Pinpoint the cell where the given text exists, returning its (x, y) midpoint coordinate. 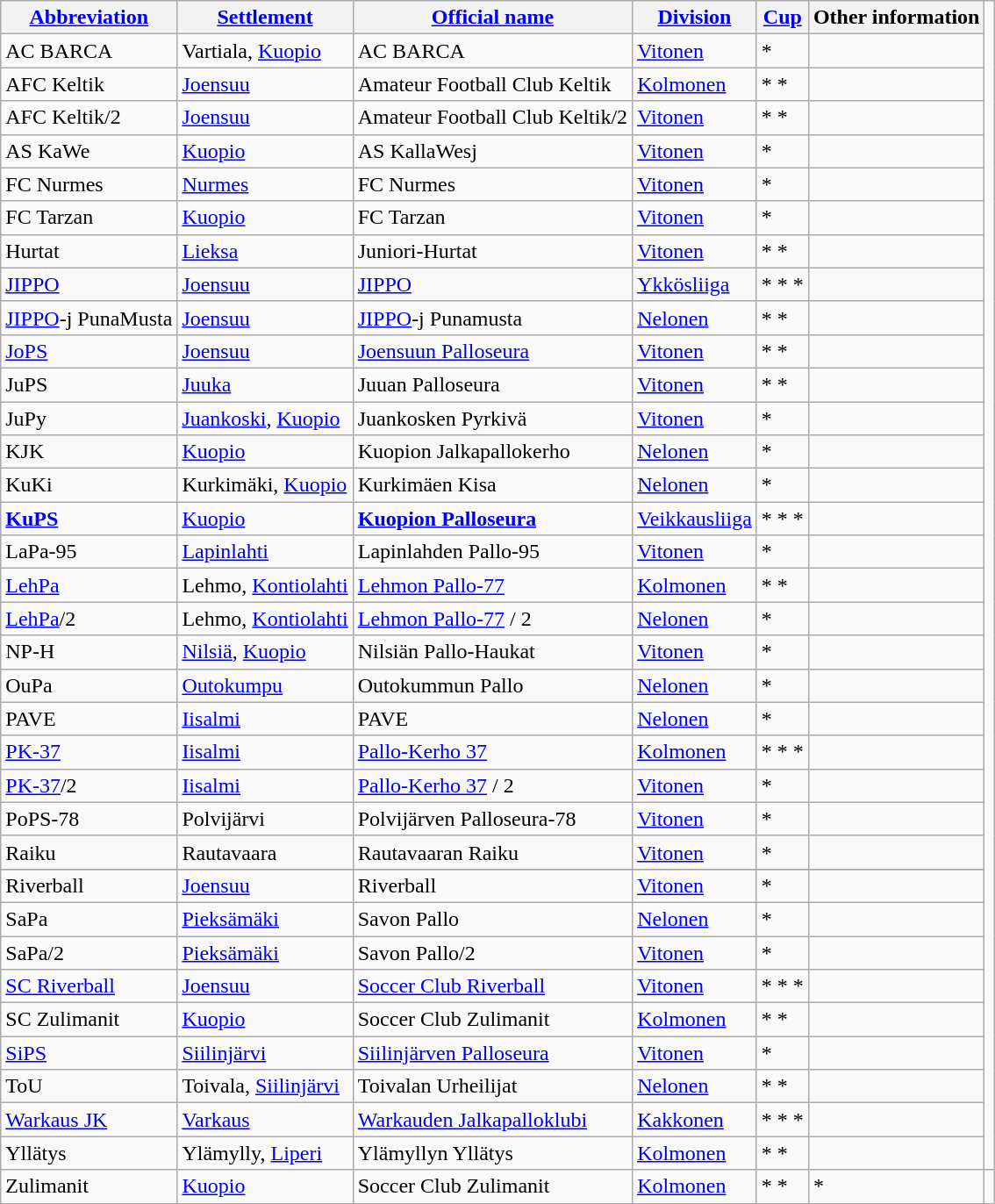
Ylämylly, Liperi (265, 1153)
JIPPO-j PunaMusta (89, 318)
Ykkösliiga (695, 284)
Soccer Club Riverball (492, 986)
LaPa-95 (89, 552)
Toivalan Urheilijat (492, 1086)
AFC Keltik/2 (89, 118)
Nilsiä, Kuopio (265, 652)
PK-37 (89, 752)
JIPPO-j Punamusta (492, 318)
Lieksa (265, 251)
Warkaus JK (89, 1120)
Juniori-Hurtat (492, 251)
Polvijärvi (265, 819)
Savon Pallo (492, 919)
Lapinlahti (265, 552)
OuPa (89, 685)
Raiku (89, 852)
Kuopion Jalkapallokerho (492, 452)
Ylämyllyn Yllätys (492, 1153)
Amateur Football Club Keltik/2 (492, 118)
Kurkimäki, Kuopio (265, 485)
Varkaus (265, 1120)
KJK (89, 452)
Lehmon Pallo-77 / 2 (492, 619)
Division (695, 18)
Joensuun Palloseura (492, 351)
Other information (897, 18)
Kakkonen (695, 1120)
LehPa (89, 585)
Official name (492, 18)
KuPS (89, 519)
PoPS-78 (89, 819)
LehPa/2 (89, 619)
SaPa (89, 919)
Toivala, Siilinjärvi (265, 1086)
Nurmes (265, 184)
Zulimanit (89, 1186)
Yllätys (89, 1153)
Abbreviation (89, 18)
Warkauden Jalkapalloklubi (492, 1120)
Outokummun Pallo (492, 685)
JuPS (89, 384)
Rautavaara (265, 852)
Hurtat (89, 251)
NP-H (89, 652)
Settlement (265, 18)
SaPa/2 (89, 952)
Amateur Football Club Keltik (492, 84)
Pallo-Kerho 37 / 2 (492, 785)
Siilinjärvi (265, 1053)
Juuan Palloseura (492, 384)
PK-37/2 (89, 785)
Juankosken Pyrkivä (492, 419)
AFC Keltik (89, 84)
SiPS (89, 1053)
Polvijärven Palloseura-78 (492, 819)
Vartiala, Kuopio (265, 51)
Pallo-Kerho 37 (492, 752)
ToU (89, 1086)
KuKi (89, 485)
Lapinlahden Pallo-95 (492, 552)
SC Riverball (89, 986)
Cup (783, 18)
AS KaWe (89, 151)
SC Zulimanit (89, 1020)
Savon Pallo/2 (492, 952)
Siilinjärven Palloseura (492, 1053)
Rautavaaran Raiku (492, 852)
AS KallaWesj (492, 151)
Kuopion Palloseura (492, 519)
Lehmon Pallo-77 (492, 585)
Juankoski, Kuopio (265, 419)
Nilsiän Pallo-Haukat (492, 652)
Juuka (265, 384)
JuPy (89, 419)
JoPS (89, 351)
Veikkausliiga (695, 519)
Kurkimäen Kisa (492, 485)
Outokumpu (265, 685)
